Find where the given text appears and provide that cell's center as (x, y) coordinate. 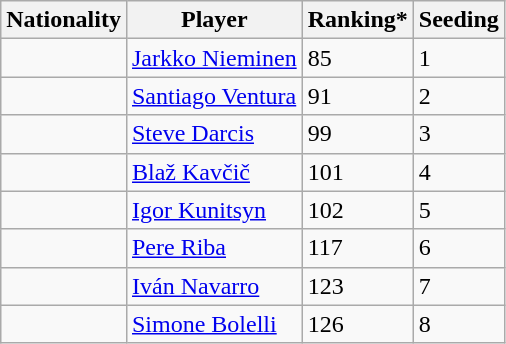
Pere Riba (214, 248)
3 (458, 134)
7 (458, 286)
Steve Darcis (214, 134)
Ranking* (358, 20)
6 (458, 248)
2 (458, 96)
Santiago Ventura (214, 96)
8 (458, 324)
101 (358, 172)
Player (214, 20)
Iván Navarro (214, 286)
Nationality (64, 20)
126 (358, 324)
91 (358, 96)
Blaž Kavčič (214, 172)
4 (458, 172)
Simone Bolelli (214, 324)
85 (358, 58)
Igor Kunitsyn (214, 210)
1 (458, 58)
Jarkko Nieminen (214, 58)
Seeding (458, 20)
102 (358, 210)
123 (358, 286)
99 (358, 134)
5 (458, 210)
117 (358, 248)
